Return the [X, Y] coordinate for the center point of the cell that contains the specified text.  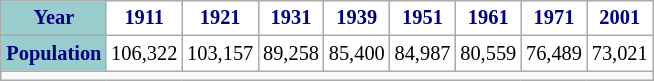
1971 [554, 18]
80,559 [488, 54]
103,157 [220, 54]
1961 [488, 18]
1931 [291, 18]
89,258 [291, 54]
2001 [620, 18]
1921 [220, 18]
84,987 [423, 54]
Population [54, 54]
76,489 [554, 54]
85,400 [357, 54]
1911 [144, 18]
73,021 [620, 54]
Year [54, 18]
1951 [423, 18]
1939 [357, 18]
106,322 [144, 54]
